From the cell containing the given text, extract its center point as [x, y] coordinate. 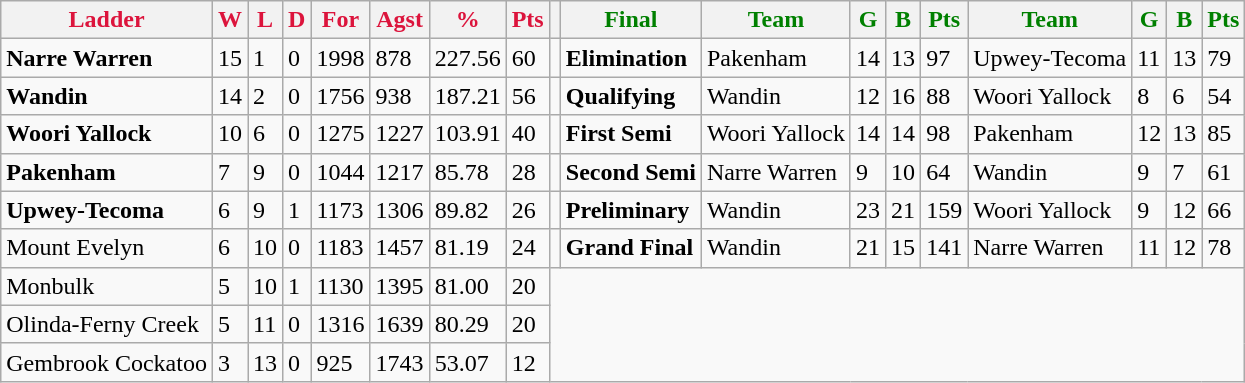
56 [528, 96]
First Semi [630, 134]
925 [340, 362]
1227 [400, 134]
Agst [400, 20]
Final [630, 20]
1756 [340, 96]
Ladder [107, 20]
Elimination [630, 58]
W [230, 20]
79 [1224, 58]
1173 [340, 210]
60 [528, 58]
89.82 [468, 210]
2 [266, 96]
Mount Evelyn [107, 248]
81.00 [468, 286]
8 [1150, 96]
141 [944, 248]
1130 [340, 286]
24 [528, 248]
1306 [400, 210]
1217 [400, 172]
Second Semi [630, 172]
80.29 [468, 324]
1395 [400, 286]
1183 [340, 248]
78 [1224, 248]
54 [1224, 96]
1743 [400, 362]
23 [868, 210]
1998 [340, 58]
85 [1224, 134]
1044 [340, 172]
For [340, 20]
878 [400, 58]
Qualifying [630, 96]
3 [230, 362]
61 [1224, 172]
81.19 [468, 248]
40 [528, 134]
Olinda-Ferny Creek [107, 324]
1316 [340, 324]
Monbulk [107, 286]
227.56 [468, 58]
98 [944, 134]
1275 [340, 134]
159 [944, 210]
53.07 [468, 362]
% [468, 20]
1639 [400, 324]
Preliminary [630, 210]
938 [400, 96]
L [266, 20]
Gembrook Cockatoo [107, 362]
187.21 [468, 96]
66 [1224, 210]
28 [528, 172]
1457 [400, 248]
103.91 [468, 134]
D [297, 20]
Grand Final [630, 248]
97 [944, 58]
26 [528, 210]
64 [944, 172]
85.78 [468, 172]
88 [944, 96]
16 [904, 96]
